From the cell containing the given text, extract its center point as (X, Y) coordinate. 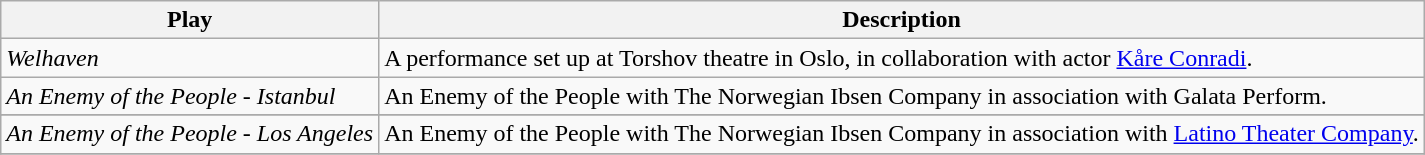
A performance set up at Torshov theatre in Oslo, in collaboration with actor Kåre Conradi. (902, 58)
Play (190, 20)
An Enemy of the People - Istanbul (190, 96)
An Enemy of the People with The Norwegian Ibsen Company in association with Latino Theater Company. (902, 134)
Welhaven (190, 58)
Description (902, 20)
An Enemy of the People with The Norwegian Ibsen Company in association with Galata Perform. (902, 96)
An Enemy of the People - Los Angeles (190, 134)
